Identify which cell holds the provided text, then report its (x, y) central coordinate. 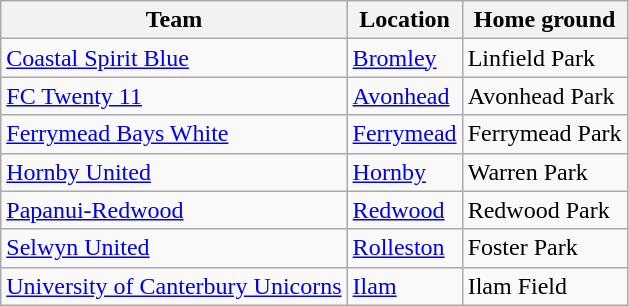
Location (404, 20)
Papanui-Redwood (174, 210)
Hornby (404, 172)
Home ground (544, 20)
Hornby United (174, 172)
FC Twenty 11 (174, 96)
University of Canterbury Unicorns (174, 286)
Ilam (404, 286)
Foster Park (544, 248)
Ferrymead Park (544, 134)
Ferrymead (404, 134)
Selwyn United (174, 248)
Avonhead Park (544, 96)
Coastal Spirit Blue (174, 58)
Team (174, 20)
Linfield Park (544, 58)
Avonhead (404, 96)
Warren Park (544, 172)
Ilam Field (544, 286)
Ferrymead Bays White (174, 134)
Bromley (404, 58)
Redwood (404, 210)
Rolleston (404, 248)
Redwood Park (544, 210)
